Output the (X, Y) coordinate of the center of the cell containing the given text.  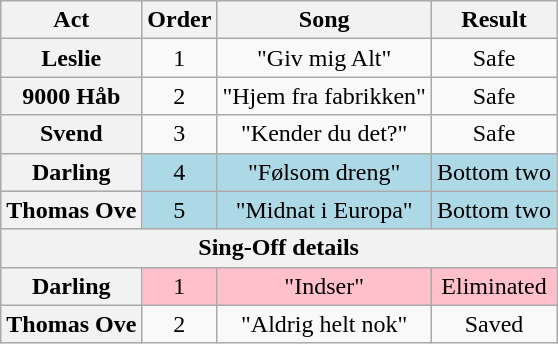
"Midnat i Europa" (324, 210)
4 (180, 172)
Result (494, 20)
9000 Håb (72, 96)
Sing-Off details (279, 248)
Order (180, 20)
Eliminated (494, 286)
Leslie (72, 58)
"Hjem fra fabrikken" (324, 96)
Svend (72, 134)
"Giv mig Alt" (324, 58)
"Aldrig helt nok" (324, 324)
5 (180, 210)
Act (72, 20)
3 (180, 134)
"Følsom dreng" (324, 172)
Song (324, 20)
Saved (494, 324)
"Indser" (324, 286)
"Kender du det?" (324, 134)
